Pinpoint the cell where the given text exists, returning its [X, Y] midpoint coordinate. 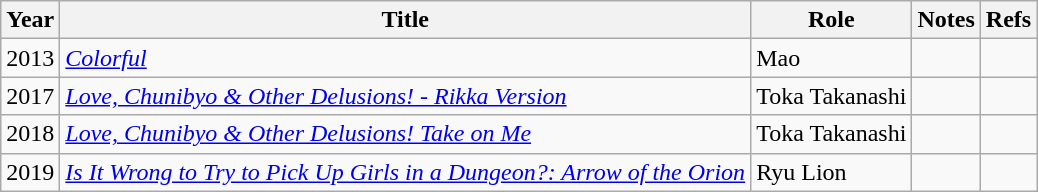
Title [406, 20]
2017 [30, 96]
2019 [30, 172]
Love, Chunibyo & Other Delusions! Take on Me [406, 134]
Year [30, 20]
Notes [946, 20]
Colorful [406, 58]
Refs [1008, 20]
Ryu Lion [832, 172]
2013 [30, 58]
Mao [832, 58]
Is It Wrong to Try to Pick Up Girls in a Dungeon?: Arrow of the Orion [406, 172]
Love, Chunibyo & Other Delusions! - Rikka Version [406, 96]
Role [832, 20]
2018 [30, 134]
